Extract the [x, y] coordinate from the center of the cell holding the provided text.  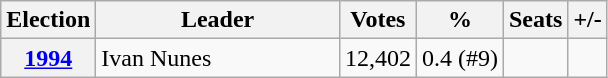
% [460, 20]
Leader [218, 20]
1994 [48, 58]
Election [48, 20]
0.4 (#9) [460, 58]
Seats [535, 20]
Ivan Nunes [218, 58]
+/- [588, 20]
12,402 [378, 58]
Votes [378, 20]
